Return the (X, Y) coordinate for the center point of the cell that contains the specified text.  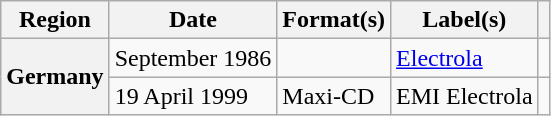
Maxi-CD (334, 96)
Electrola (465, 58)
Date (193, 20)
Format(s) (334, 20)
Germany (55, 77)
EMI Electrola (465, 96)
September 1986 (193, 58)
Label(s) (465, 20)
Region (55, 20)
19 April 1999 (193, 96)
